Determine the (X, Y) coordinate at the center of the cell enclosing the given text.  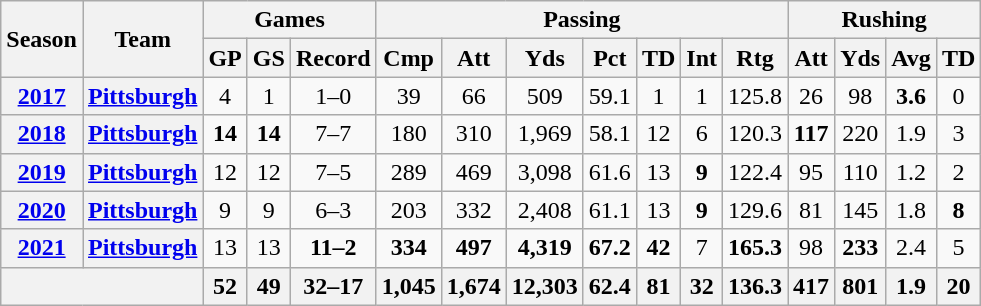
469 (474, 172)
122.4 (756, 172)
7–5 (333, 172)
2019 (42, 172)
2020 (42, 210)
497 (474, 248)
125.8 (756, 96)
6–3 (333, 210)
7 (702, 248)
334 (408, 248)
8 (958, 210)
7–7 (333, 134)
12,303 (544, 286)
Team (142, 39)
289 (408, 172)
0 (958, 96)
2,408 (544, 210)
Season (42, 39)
6 (702, 134)
1,969 (544, 134)
4 (225, 96)
1–0 (333, 96)
136.3 (756, 286)
32–17 (333, 286)
3 (958, 134)
2 (958, 172)
417 (812, 286)
1.8 (912, 210)
49 (268, 286)
1,045 (408, 286)
Record (333, 58)
180 (408, 134)
11–2 (333, 248)
1,674 (474, 286)
32 (702, 286)
58.1 (610, 134)
120.3 (756, 134)
52 (225, 286)
Pct (610, 58)
203 (408, 210)
20 (958, 286)
67.2 (610, 248)
59.1 (610, 96)
509 (544, 96)
129.6 (756, 210)
310 (474, 134)
2018 (42, 134)
Rushing (884, 20)
332 (474, 210)
42 (658, 248)
61.6 (610, 172)
Cmp (408, 58)
801 (860, 286)
Games (290, 20)
GP (225, 58)
62.4 (610, 286)
66 (474, 96)
39 (408, 96)
61.1 (610, 210)
233 (860, 248)
4,319 (544, 248)
95 (812, 172)
110 (860, 172)
220 (860, 134)
3.6 (912, 96)
2.4 (912, 248)
1.2 (912, 172)
Int (702, 58)
5 (958, 248)
2021 (42, 248)
165.3 (756, 248)
Avg (912, 58)
Passing (582, 20)
GS (268, 58)
117 (812, 134)
Rtg (756, 58)
145 (860, 210)
26 (812, 96)
2017 (42, 96)
3,098 (544, 172)
